Scan for the cell matching the given text and deliver its [X, Y] coordinate at center. 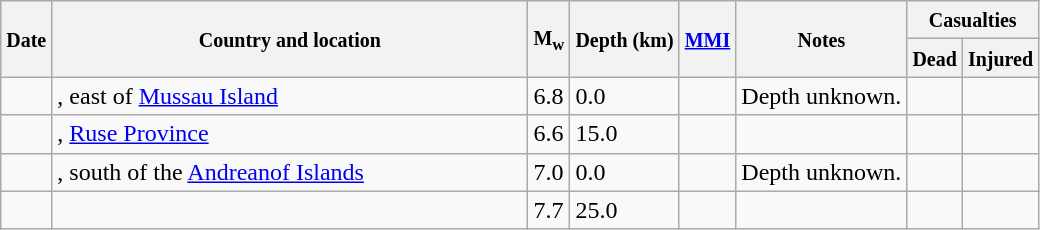
25.0 [624, 210]
Dead [935, 58]
Depth (km) [624, 39]
7.7 [549, 210]
7.0 [549, 172]
, east of Mussau Island [290, 96]
Casualties [973, 20]
6.6 [549, 134]
Date [26, 39]
Notes [822, 39]
, south of the Andreanof Islands [290, 172]
15.0 [624, 134]
, Ruse Province [290, 134]
Mw [549, 39]
Injured [1000, 58]
Country and location [290, 39]
MMI [708, 39]
6.8 [549, 96]
